Detect which cell encompasses the target text, then output its [X, Y] center coordinate. 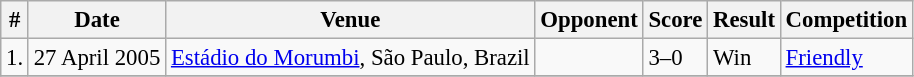
Date [96, 20]
Venue [350, 20]
# [15, 20]
Opponent [589, 20]
27 April 2005 [96, 58]
1. [15, 58]
3–0 [676, 58]
Win [744, 58]
Score [676, 20]
Competition [846, 20]
Friendly [846, 58]
Estádio do Morumbi, São Paulo, Brazil [350, 58]
Result [744, 20]
